Detect which cell encompasses the target text, then output its [X, Y] center coordinate. 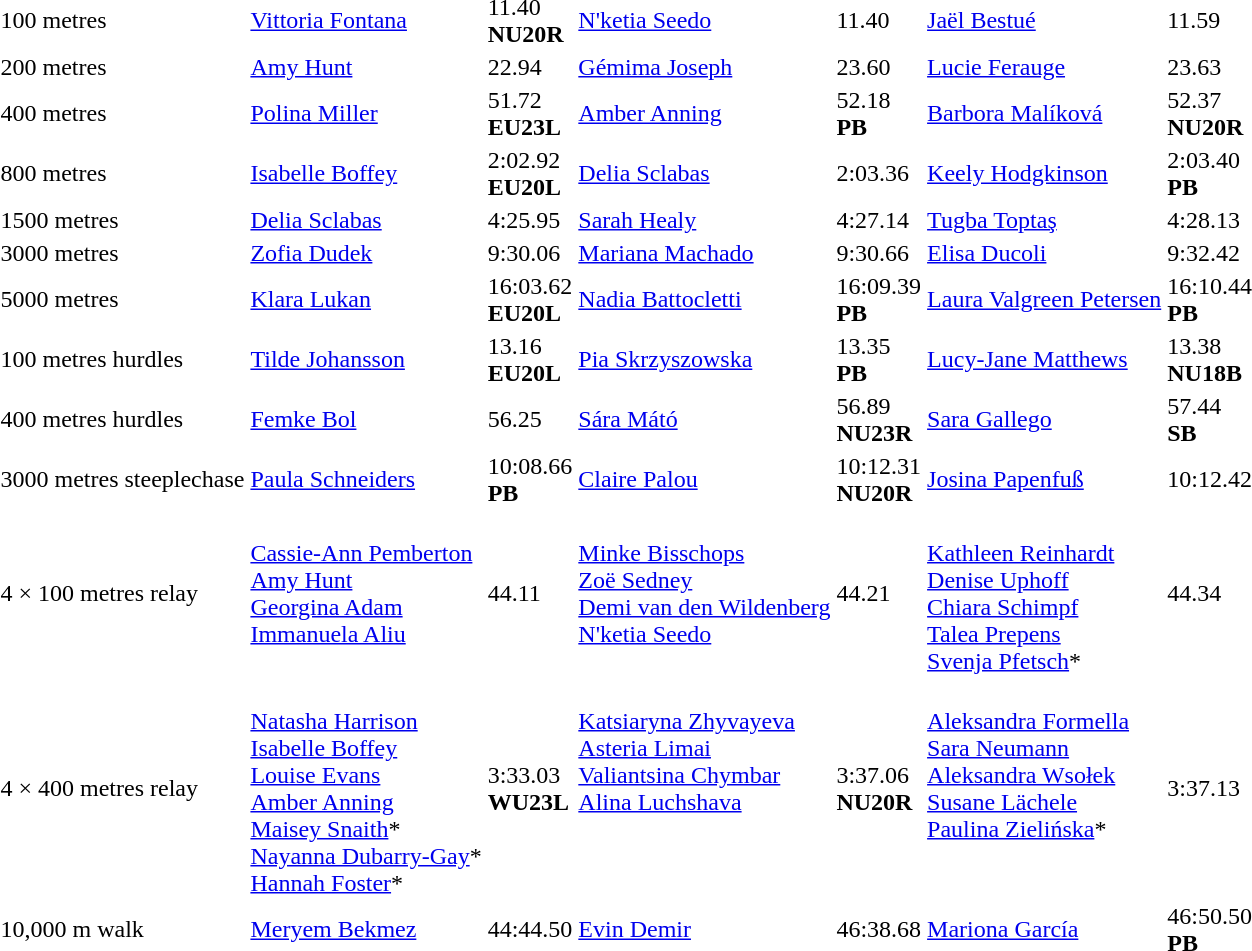
Claire Palou [704, 480]
22.94 [530, 67]
Katsiaryna ZhyvayevaAsteria LimaiValiantsina ChymbarAlina Luchshava [704, 788]
Mariana Machado [704, 253]
Barbora Malíková [1044, 114]
2:03.36 [879, 174]
Paula Schneiders [366, 480]
Lucy-Jane Matthews [1044, 360]
Zofia Dudek [366, 253]
9:30.66 [879, 253]
Tugba Toptaş [1044, 220]
Tilde Johansson [366, 360]
Sára Mátó [704, 420]
Gémima Joseph [704, 67]
Sara Gallego [1044, 420]
Polina Miller [366, 114]
56.25 [530, 420]
10:12.31 NU20R [879, 480]
9:30.06 [530, 253]
Amy Hunt [366, 67]
4:27.14 [879, 220]
Josina Papenfuß [1044, 480]
Minke BisschopsZoë SedneyDemi van den WildenbergN'ketia Seedo [704, 594]
Natasha HarrisonIsabelle BoffeyLouise EvansAmber AnningMaisey Snaith*Nayanna Dubarry-Gay*Hannah Foster* [366, 788]
Aleksandra FormellaSara NeumannAleksandra WsołekSusane LächelePaulina Zielińska* [1044, 788]
56.89 NU23R [879, 420]
52.18PB [879, 114]
2:02.92 EU20L [530, 174]
16:03.62EU20L [530, 300]
3:33.03WU23L [530, 788]
Cassie-Ann PembertonAmy HuntGeorgina AdamImmanuela Aliu [366, 594]
Femke Bol [366, 420]
23.60 [879, 67]
3:37.06NU20R [879, 788]
13.16 EU20L [530, 360]
44.11 [530, 594]
Pia Skrzyszowska [704, 360]
Isabelle Boffey [366, 174]
16:09.39PB [879, 300]
Amber Anning [704, 114]
13.35 PB [879, 360]
Nadia Battocletti [704, 300]
51.72 EU23L [530, 114]
Elisa Ducoli [1044, 253]
Keely Hodgkinson [1044, 174]
10:08.66 PB [530, 480]
Lucie Ferauge [1044, 67]
Kathleen ReinhardtDenise UphoffChiara SchimpfTalea PrepensSvenja Pfetsch* [1044, 594]
4:25.95 [530, 220]
44.21 [879, 594]
Sarah Healy [704, 220]
Klara Lukan [366, 300]
Laura Valgreen Petersen [1044, 300]
